Search for the cell housing the specified text and yield its (X, Y) center coordinate. 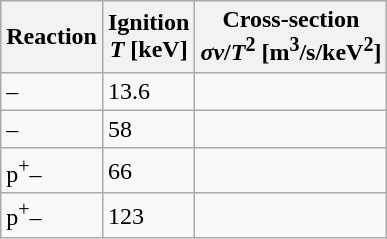
13.6 (148, 91)
58 (148, 129)
66 (148, 170)
123 (148, 216)
Reaction (52, 37)
Cross-sectionσv/T2 [m3/s/keV2] (291, 37)
IgnitionT [keV] (148, 37)
